Detect which cell encompasses the target text, then output its (X, Y) center coordinate. 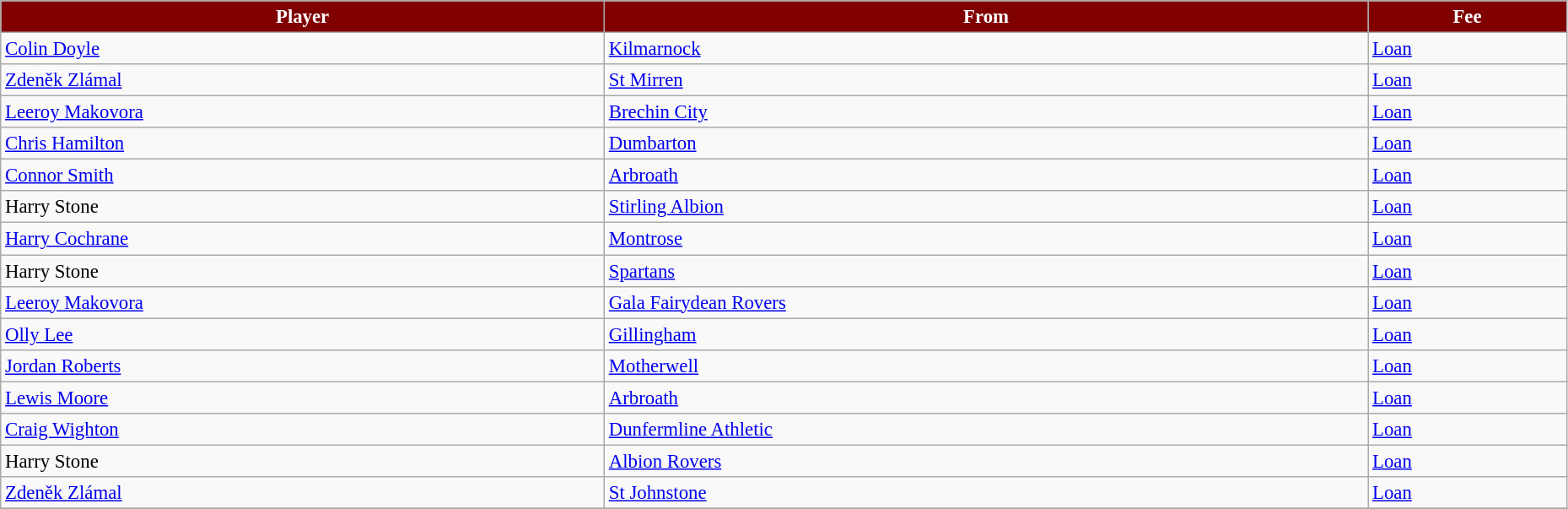
Motherwell (985, 366)
Chris Hamilton (303, 143)
Spartans (985, 271)
Jordan Roberts (303, 366)
Dunfermline Athletic (985, 430)
Stirling Albion (985, 207)
Colin Doyle (303, 49)
Gillingham (985, 334)
Albion Rovers (985, 461)
Craig Wighton (303, 430)
From (985, 17)
Brechin City (985, 112)
Kilmarnock (985, 49)
Olly Lee (303, 334)
Harry Cochrane (303, 239)
St Mirren (985, 80)
Gala Fairydean Rovers (985, 302)
St Johnstone (985, 493)
Lewis Moore (303, 398)
Montrose (985, 239)
Fee (1468, 17)
Player (303, 17)
Dumbarton (985, 143)
Connor Smith (303, 176)
